Extract the (x, y) coordinate from the center of the cell holding the provided text.  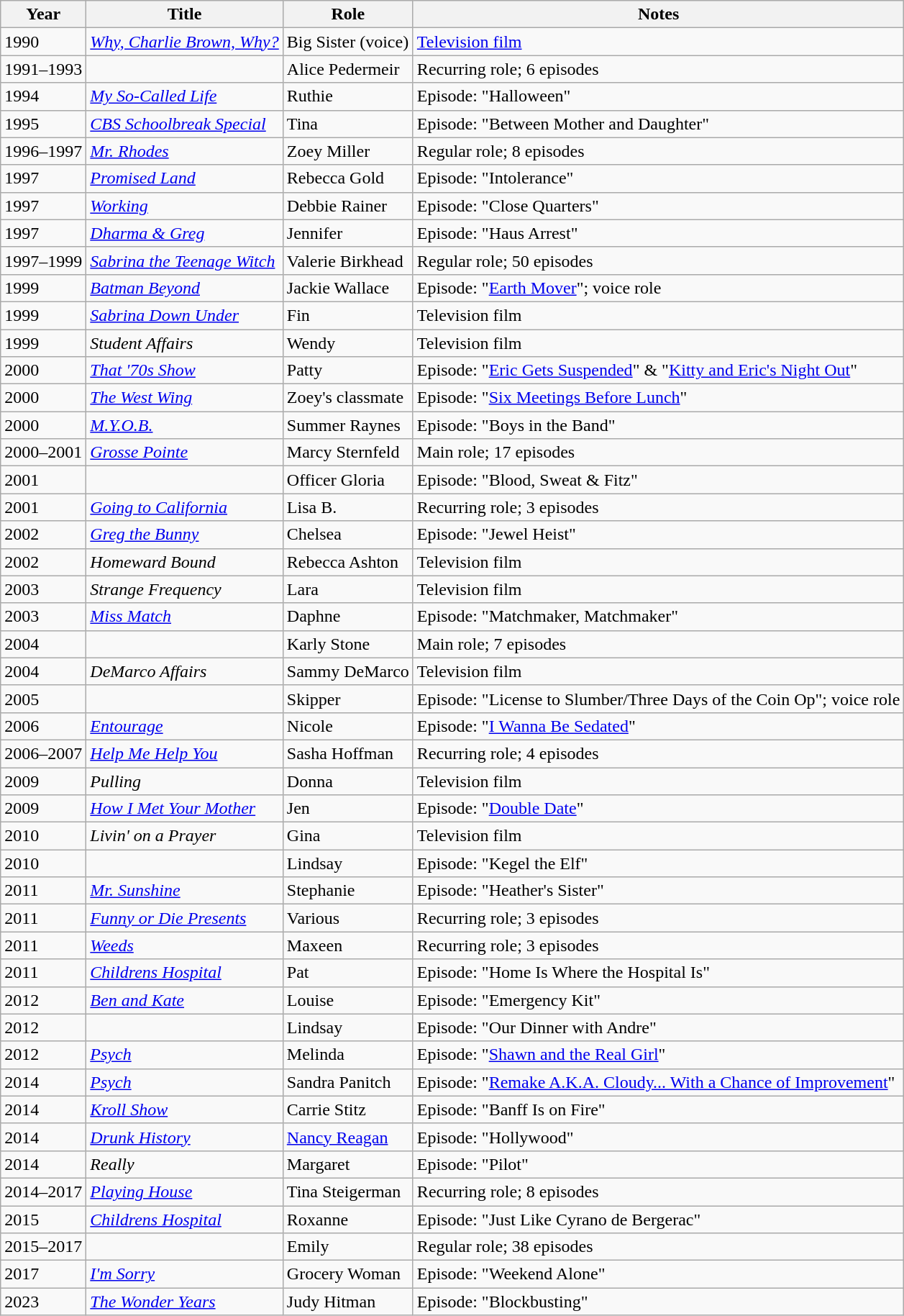
That '70s Show (184, 371)
Lisa B. (348, 507)
Mr. Sunshine (184, 891)
Daphne (348, 617)
Ruthie (348, 96)
Drunk History (184, 1137)
The West Wing (184, 398)
Officer Gloria (348, 480)
Sabrina the Teenage Witch (184, 260)
Help Me Help You (184, 753)
Marcy Sternfeld (348, 453)
Recurring role; 4 episodes (658, 753)
Gina (348, 836)
Episode: "Intolerance" (658, 178)
1990 (43, 42)
Greg the Bunny (184, 535)
Working (184, 206)
Batman Beyond (184, 288)
Entourage (184, 726)
Main role; 17 episodes (658, 453)
Episode: "Pilot" (658, 1164)
I'm Sorry (184, 1274)
Tina Steigerman (348, 1192)
Recurring role; 8 episodes (658, 1192)
M.Y.O.B. (184, 425)
Summer Raynes (348, 425)
Fin (348, 315)
Sammy DeMarco (348, 671)
Student Affairs (184, 343)
1997–1999 (43, 260)
Dharma & Greg (184, 233)
Maxeen (348, 945)
2015–2017 (43, 1247)
Episode: "Boys in the Band" (658, 425)
2000–2001 (43, 453)
2015 (43, 1220)
Stephanie (348, 891)
Episode: "Eric Gets Suspended" & "Kitty and Eric's Night Out" (658, 371)
Nicole (348, 726)
Margaret (348, 1164)
Episode: "Halloween" (658, 96)
Louise (348, 1000)
Episode: "Emergency Kit" (658, 1000)
Zoey Miller (348, 151)
Miss Match (184, 617)
Ben and Kate (184, 1000)
Nancy Reagan (348, 1137)
Sasha Hoffman (348, 753)
Various (348, 918)
2005 (43, 699)
Episode: "Our Dinner with Andre" (658, 1027)
Really (184, 1164)
2014–2017 (43, 1192)
Episode: "Earth Mover"; voice role (658, 288)
Episode: "Hollywood" (658, 1137)
Kroll Show (184, 1109)
2006 (43, 726)
Year (43, 14)
Episode: "Just Like Cyrano de Bergerac" (658, 1220)
Weeds (184, 945)
2006–2007 (43, 753)
Episode: "Haus Arrest" (658, 233)
Judy Hitman (348, 1302)
Notes (658, 14)
Karly Stone (348, 644)
Grosse Pointe (184, 453)
Roxanne (348, 1220)
1996–1997 (43, 151)
Episode: "Blockbusting" (658, 1302)
Episode: "Banff Is on Fire" (658, 1109)
Carrie Stitz (348, 1109)
Jen (348, 809)
Patty (348, 371)
Rebecca Gold (348, 178)
Episode: "Weekend Alone" (658, 1274)
2023 (43, 1302)
The Wonder Years (184, 1302)
Melinda (348, 1055)
Episode: "Close Quarters" (658, 206)
How I Met Your Mother (184, 809)
Sandra Panitch (348, 1082)
Sabrina Down Under (184, 315)
Playing House (184, 1192)
Wendy (348, 343)
2017 (43, 1274)
Lara (348, 589)
1991–1993 (43, 69)
Rebecca Ashton (348, 562)
Episode: "Between Mother and Daughter" (658, 124)
Strange Frequency (184, 589)
Episode: "Double Date" (658, 809)
CBS Schoolbreak Special (184, 124)
Main role; 7 episodes (658, 644)
Regular role; 8 episodes (658, 151)
Livin' on a Prayer (184, 836)
Zoey's classmate (348, 398)
Regular role; 50 episodes (658, 260)
Episode: "Six Meetings Before Lunch" (658, 398)
Going to California (184, 507)
Big Sister (voice) (348, 42)
Chelsea (348, 535)
Jackie Wallace (348, 288)
Mr. Rhodes (184, 151)
Emily (348, 1247)
Title (184, 14)
Regular role; 38 episodes (658, 1247)
Jennifer (348, 233)
Episode: "Kegel the Elf" (658, 863)
1995 (43, 124)
Skipper (348, 699)
Promised Land (184, 178)
Episode: "Jewel Heist" (658, 535)
Grocery Woman (348, 1274)
Episode: "Remake A.K.A. Cloudy... With a Chance of Improvement" (658, 1082)
Donna (348, 781)
Episode: "Shawn and the Real Girl" (658, 1055)
Debbie Rainer (348, 206)
Valerie Birkhead (348, 260)
Episode: "Home Is Where the Hospital Is" (658, 973)
DeMarco Affairs (184, 671)
Episode: "Blood, Sweat & Fitz" (658, 480)
Recurring role; 6 episodes (658, 69)
Tina (348, 124)
Episode: "I Wanna Be Sedated" (658, 726)
1994 (43, 96)
Funny or Die Presents (184, 918)
Pulling (184, 781)
Pat (348, 973)
My So-Called Life (184, 96)
Alice Pedermeir (348, 69)
Episode: "Matchmaker, Matchmaker" (658, 617)
Role (348, 14)
Homeward Bound (184, 562)
Episode: "Heather's Sister" (658, 891)
Why, Charlie Brown, Why? (184, 42)
Episode: "License to Slumber/Three Days of the Coin Op"; voice role (658, 699)
